Determine the [X, Y] coordinate at the center of the cell enclosing the given text.  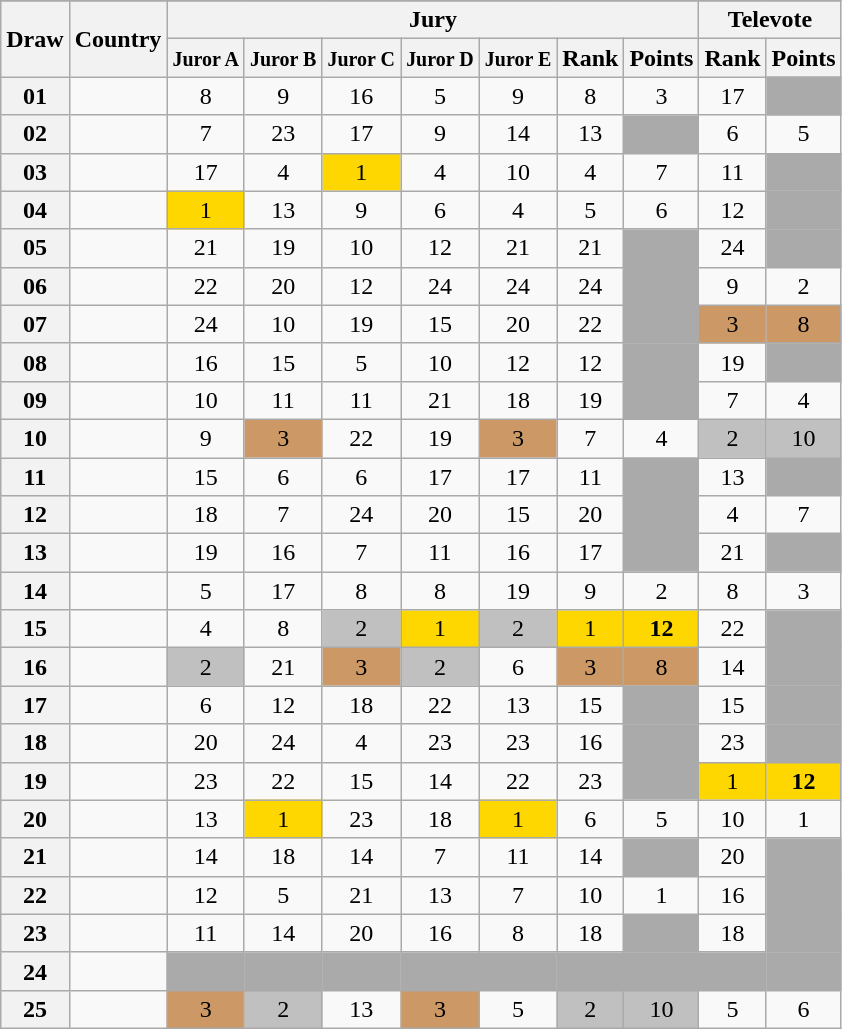
07 [35, 324]
08 [35, 362]
Juror C [362, 58]
01 [35, 96]
Juror E [518, 58]
06 [35, 286]
25 [35, 1009]
Juror A [206, 58]
03 [35, 172]
04 [35, 210]
Jury [433, 20]
05 [35, 248]
Country [118, 39]
09 [35, 400]
Juror D [440, 58]
Draw [35, 39]
Juror B [283, 58]
Televote [770, 20]
02 [35, 134]
